Determine the [x, y] coordinate at the center of the cell enclosing the given text.  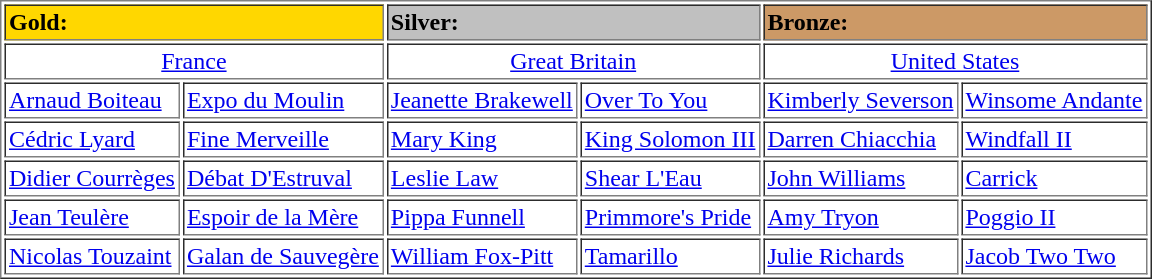
Shear L'Eau [670, 178]
Expo du Moulin [282, 100]
John Williams [860, 178]
United States [955, 62]
Fine Merveille [282, 140]
King Solomon III [670, 140]
Espoir de la Mère [282, 218]
Nicolas Touzaint [92, 256]
Primmore's Pride [670, 218]
Leslie Law [482, 178]
Winsome Andante [1054, 100]
Didier Courrèges [92, 178]
Darren Chiacchia [860, 140]
Jeanette Brakewell [482, 100]
Cédric Lyard [92, 140]
Windfall II [1054, 140]
Julie Richards [860, 256]
Over To You [670, 100]
Galan de Sauvegère [282, 256]
Gold: [194, 22]
Kimberly Severson [860, 100]
Jacob Two Two [1054, 256]
Amy Tryon [860, 218]
Silver: [573, 22]
Poggio II [1054, 218]
Mary King [482, 140]
Great Britain [573, 62]
Carrick [1054, 178]
Arnaud Boiteau [92, 100]
Débat D'Estruval [282, 178]
Tamarillo [670, 256]
France [194, 62]
Pippa Funnell [482, 218]
Bronze: [955, 22]
Jean Teulère [92, 218]
William Fox-Pitt [482, 256]
